Pinpoint the cell where the given text exists, returning its (X, Y) midpoint coordinate. 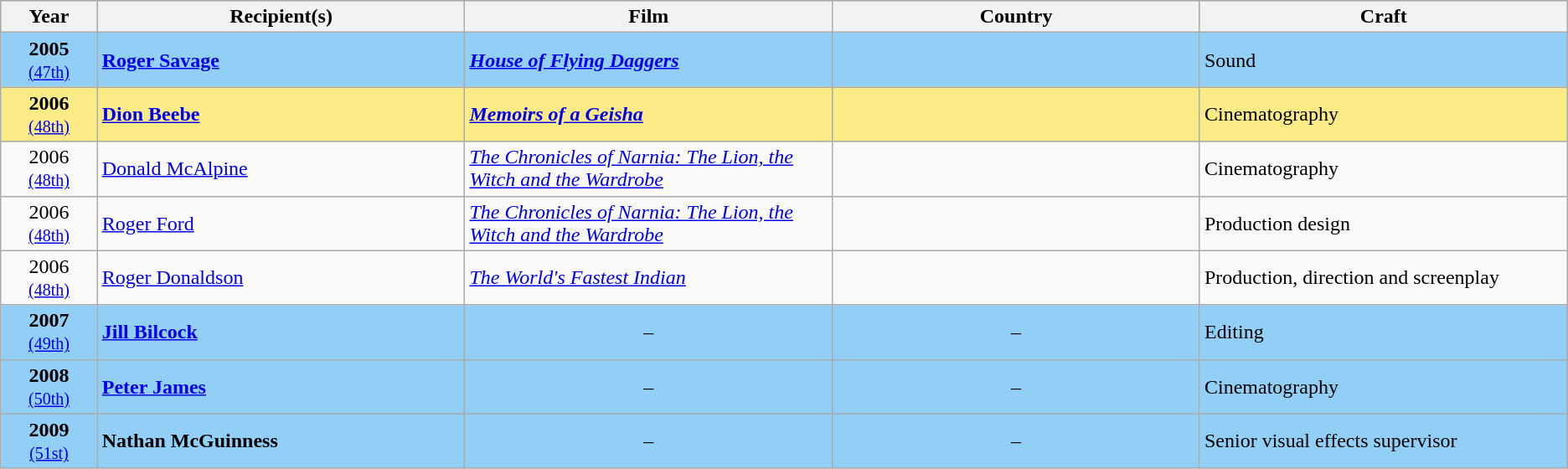
Senior visual effects supervisor (1384, 441)
Donald McAlpine (281, 169)
Production design (1384, 223)
2008(50th) (49, 387)
Year (49, 17)
Peter James (281, 387)
Film (648, 17)
Jill Bilcock (281, 332)
Editing (1384, 332)
2007(49th) (49, 332)
Roger Ford (281, 223)
Roger Donaldson (281, 278)
Roger Savage (281, 60)
2005(47th) (49, 60)
The World's Fastest Indian (648, 278)
Memoirs of a Geisha (648, 114)
Dion Beebe (281, 114)
House of Flying Daggers (648, 60)
Craft (1384, 17)
Recipient(s) (281, 17)
Production, direction and screenplay (1384, 278)
Sound (1384, 60)
Country (1017, 17)
2009(51st) (49, 441)
Nathan McGuinness (281, 441)
